Return the (x, y) coordinate for the center point of the cell that contains the specified text.  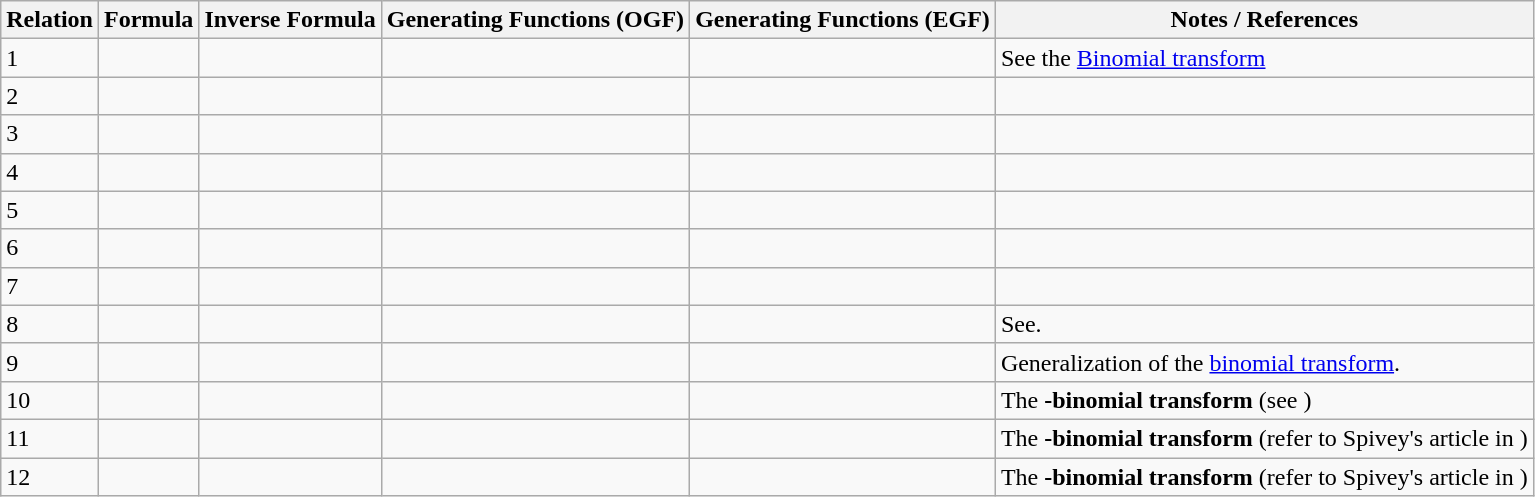
7 (50, 286)
5 (50, 210)
Inverse Formula (290, 20)
3 (50, 134)
11 (50, 438)
Formula (148, 20)
6 (50, 248)
4 (50, 172)
See the Binomial transform (1264, 58)
Generalization of the binomial transform. (1264, 362)
10 (50, 400)
Notes / References (1264, 20)
Generating Functions (EGF) (843, 20)
1 (50, 58)
Relation (50, 20)
The -binomial transform (see ) (1264, 400)
12 (50, 477)
See. (1264, 324)
Generating Functions (OGF) (535, 20)
9 (50, 362)
8 (50, 324)
2 (50, 96)
